Output the (x, y) coordinate of the center of the cell containing the given text.  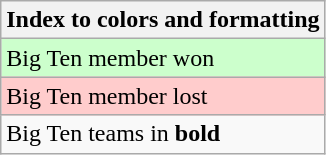
Big Ten member lost (163, 96)
Big Ten member won (163, 58)
Index to colors and formatting (163, 20)
Big Ten teams in bold (163, 134)
